Pinpoint the cell where the given text exists, returning its [X, Y] midpoint coordinate. 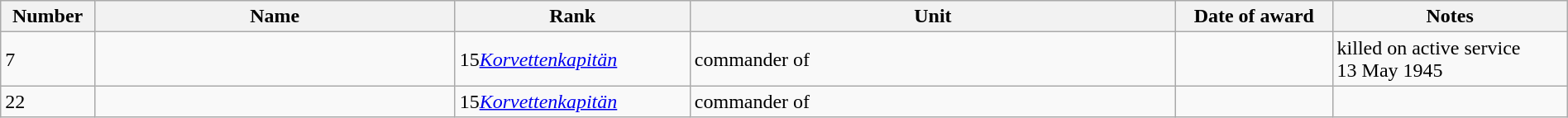
Notes [1450, 17]
7 [48, 59]
Unit [933, 17]
Number [48, 17]
22 [48, 101]
killed on active service 13 May 1945 [1450, 59]
Date of award [1254, 17]
Rank [572, 17]
Name [275, 17]
